Return the [X, Y] coordinate for the center point of the cell that contains the specified text.  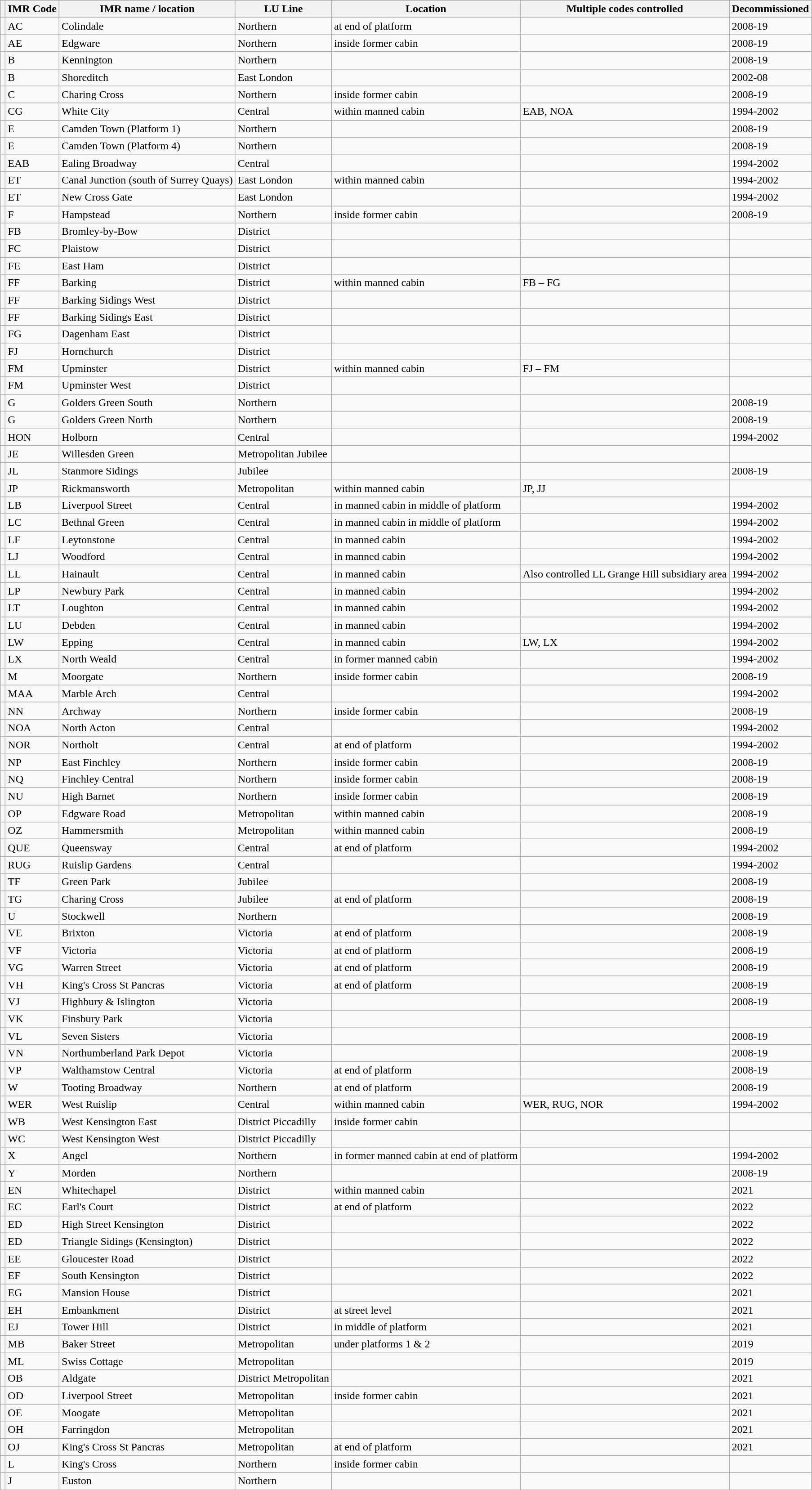
FC [32, 249]
NOR [32, 745]
VK [32, 1019]
RUG [32, 865]
Edgware Road [147, 814]
EAB, NOA [625, 112]
Aldgate [147, 1378]
Kennington [147, 60]
QUE [32, 848]
TF [32, 882]
Y [32, 1173]
Camden Town (Platform 4) [147, 146]
EH [32, 1310]
NOA [32, 728]
Leytonstone [147, 540]
EJ [32, 1327]
High Barnet [147, 796]
VJ [32, 1002]
Seven Sisters [147, 1036]
IMR Code [32, 9]
OB [32, 1378]
Stanmore Sidings [147, 471]
Hammersmith [147, 831]
Euston [147, 1481]
Metropolitan Jubilee [283, 454]
MAA [32, 694]
FJ – FM [625, 368]
FG [32, 334]
Edgware [147, 43]
WER [32, 1105]
Bethnal Green [147, 523]
at street level [426, 1310]
Baker Street [147, 1344]
MB [32, 1344]
VL [32, 1036]
in former manned cabin at end of platform [426, 1156]
FB – FG [625, 283]
OD [32, 1396]
Holborn [147, 437]
Northolt [147, 745]
Dagenham East [147, 334]
LW, LX [625, 642]
NN [32, 711]
Newbury Park [147, 591]
C [32, 94]
Finchley Central [147, 779]
Marble Arch [147, 694]
JE [32, 454]
W [32, 1087]
Barking Sidings East [147, 317]
Barking [147, 283]
Epping [147, 642]
EN [32, 1190]
AE [32, 43]
X [32, 1156]
Finsbury Park [147, 1019]
Tower Hill [147, 1327]
OZ [32, 831]
VN [32, 1053]
IMR name / location [147, 9]
Multiple codes controlled [625, 9]
WER, RUG, NOR [625, 1105]
CG [32, 112]
Triangle Sidings (Kensington) [147, 1241]
Farringdon [147, 1430]
VG [32, 967]
LC [32, 523]
OJ [32, 1447]
J [32, 1481]
Barking Sidings West [147, 300]
TG [32, 899]
High Street Kensington [147, 1224]
2002-08 [771, 77]
LJ [32, 557]
JP, JJ [625, 488]
Willesden Green [147, 454]
Camden Town (Platform 1) [147, 129]
Decommissioned [771, 9]
Highbury & Islington [147, 1002]
NQ [32, 779]
Northumberland Park Depot [147, 1053]
Woodford [147, 557]
under platforms 1 & 2 [426, 1344]
FJ [32, 351]
EAB [32, 163]
JL [32, 471]
OE [32, 1413]
Bromley-by-Bow [147, 232]
VE [32, 933]
Hainault [147, 574]
FB [32, 232]
HON [32, 437]
Angel [147, 1156]
Earl's Court [147, 1207]
LB [32, 506]
West Kensington East [147, 1122]
F [32, 215]
Loughton [147, 608]
Stockwell [147, 916]
M [32, 676]
Golders Green North [147, 420]
Queensway [147, 848]
EG [32, 1293]
East Ham [147, 266]
Also controlled LL Grange Hill subsidiary area [625, 574]
Whitechapel [147, 1190]
EE [32, 1258]
OP [32, 814]
New Cross Gate [147, 197]
LT [32, 608]
Rickmansworth [147, 488]
Hampstead [147, 215]
Colindale [147, 26]
King's Cross [147, 1464]
Canal Junction (south of Surrey Quays) [147, 180]
Swiss Cottage [147, 1361]
LU [32, 625]
in former manned cabin [426, 659]
West Kensington West [147, 1139]
Archway [147, 711]
L [32, 1464]
JP [32, 488]
Brixton [147, 933]
Walthamstow Central [147, 1070]
VP [32, 1070]
LW [32, 642]
Hornchurch [147, 351]
Green Park [147, 882]
LF [32, 540]
North Weald [147, 659]
Moorgate [147, 676]
Plaistow [147, 249]
NP [32, 762]
WB [32, 1122]
WC [32, 1139]
Moogate [147, 1413]
Embankment [147, 1310]
Ruislip Gardens [147, 865]
Mansion House [147, 1293]
Tooting Broadway [147, 1087]
Warren Street [147, 967]
South Kensington [147, 1275]
ML [32, 1361]
VF [32, 950]
West Ruislip [147, 1105]
Shoreditch [147, 77]
Golders Green South [147, 403]
OH [32, 1430]
VH [32, 984]
U [32, 916]
LU Line [283, 9]
NU [32, 796]
LL [32, 574]
FE [32, 266]
Gloucester Road [147, 1258]
Debden [147, 625]
Ealing Broadway [147, 163]
EF [32, 1275]
EC [32, 1207]
North Acton [147, 728]
AC [32, 26]
Location [426, 9]
White City [147, 112]
LX [32, 659]
District Metropolitan [283, 1378]
LP [32, 591]
Upminster [147, 368]
Upminster West [147, 385]
East Finchley [147, 762]
in middle of platform [426, 1327]
Morden [147, 1173]
